Scan for the cell matching the given text and deliver its [X, Y] coordinate at center. 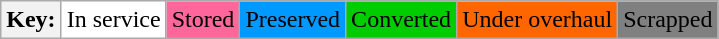
In service [114, 20]
Key: [31, 20]
Converted [402, 20]
Stored [203, 20]
Scrapped [668, 20]
Under overhaul [538, 20]
Preserved [293, 20]
